Return [x, y] of the center of cell containing provided text 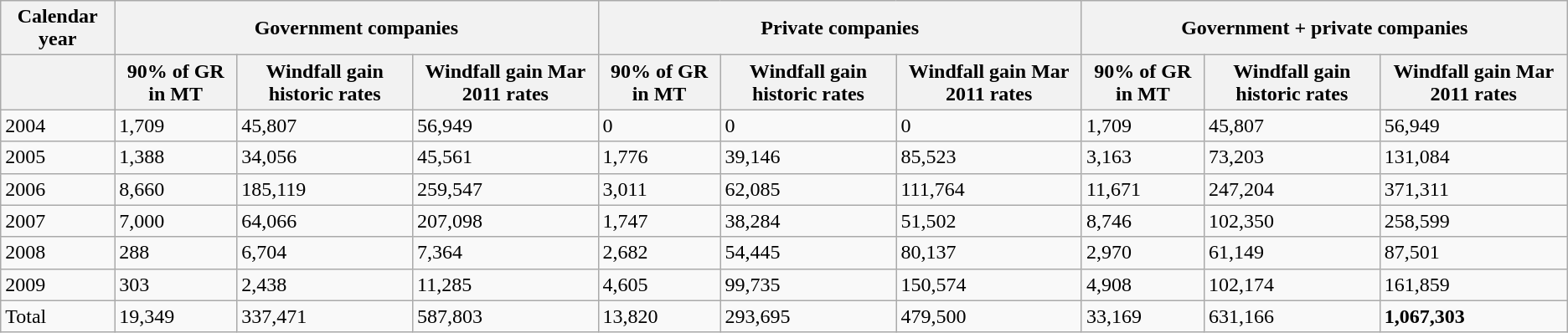
85,523 [988, 157]
479,500 [988, 316]
2006 [58, 189]
293,695 [808, 316]
1,776 [659, 157]
7,364 [506, 253]
4,908 [1142, 284]
51,502 [988, 221]
258,599 [1473, 221]
6,704 [325, 253]
2,438 [325, 284]
207,098 [506, 221]
371,311 [1473, 189]
3,011 [659, 189]
Private companies [839, 28]
2004 [58, 126]
61,149 [1292, 253]
1,747 [659, 221]
631,166 [1292, 316]
4,605 [659, 284]
102,350 [1292, 221]
288 [176, 253]
Government companies [357, 28]
11,671 [1142, 189]
62,085 [808, 189]
2,970 [1142, 253]
Government + private companies [1324, 28]
11,285 [506, 284]
150,574 [988, 284]
337,471 [325, 316]
45,561 [506, 157]
Total [58, 316]
54,445 [808, 253]
7,000 [176, 221]
64,066 [325, 221]
131,084 [1473, 157]
161,859 [1473, 284]
2005 [58, 157]
2,682 [659, 253]
303 [176, 284]
13,820 [659, 316]
38,284 [808, 221]
185,119 [325, 189]
39,146 [808, 157]
34,056 [325, 157]
33,169 [1142, 316]
80,137 [988, 253]
247,204 [1292, 189]
73,203 [1292, 157]
8,660 [176, 189]
99,735 [808, 284]
Calendar year [58, 28]
1,388 [176, 157]
102,174 [1292, 284]
111,764 [988, 189]
87,501 [1473, 253]
8,746 [1142, 221]
259,547 [506, 189]
2008 [58, 253]
3,163 [1142, 157]
2009 [58, 284]
587,803 [506, 316]
19,349 [176, 316]
1,067,303 [1473, 316]
2007 [58, 221]
